Extract the (x, y) coordinate from the center of the cell holding the provided text.  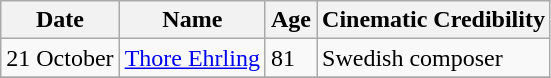
Cinematic Credibility (434, 20)
81 (290, 58)
Date (60, 20)
21 October (60, 58)
Swedish composer (434, 58)
Thore Ehrling (192, 58)
Age (290, 20)
Name (192, 20)
